For the text-containing cell, return its midpoint in (x, y) coordinate format. 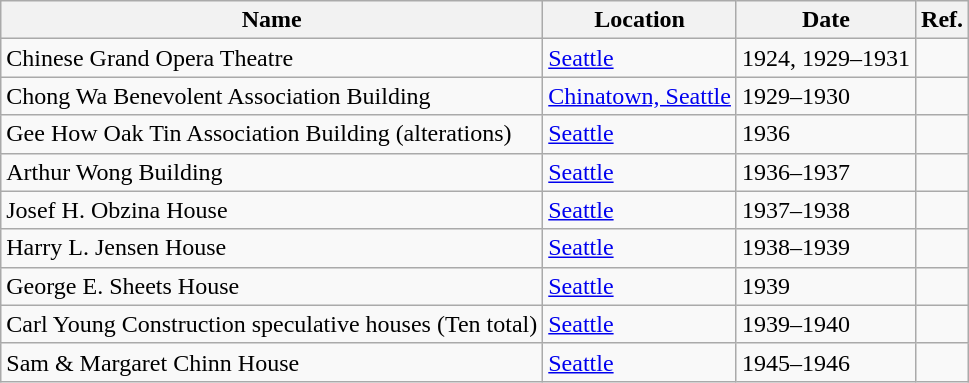
Name (272, 20)
Ref. (942, 20)
Sam & Margaret Chinn House (272, 362)
1936 (826, 134)
Arthur Wong Building (272, 172)
1924, 1929–1931 (826, 58)
Carl Young Construction speculative houses (Ten total) (272, 324)
1938–1939 (826, 248)
Josef H. Obzina House (272, 210)
1939 (826, 286)
1939–1940 (826, 324)
Chong Wa Benevolent Association Building (272, 96)
Gee How Oak Tin Association Building (alterations) (272, 134)
Harry L. Jensen House (272, 248)
George E. Sheets House (272, 286)
Chinatown, Seattle (640, 96)
Location (640, 20)
1929–1930 (826, 96)
Chinese Grand Opera Theatre (272, 58)
1937–1938 (826, 210)
1936–1937 (826, 172)
1945–1946 (826, 362)
Date (826, 20)
